Determine the [x, y] coordinate at the center of the cell enclosing the given text.  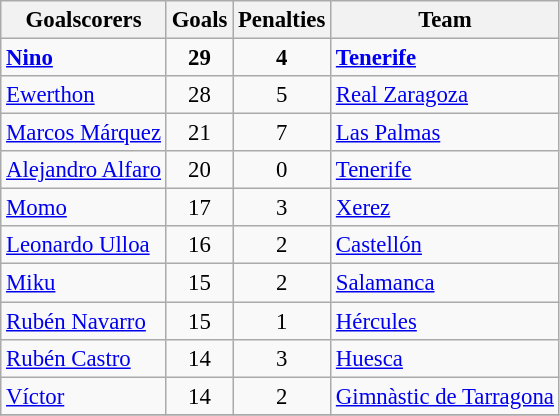
Víctor [84, 396]
Rubén Castro [84, 358]
Ewerthon [84, 95]
Xerez [446, 208]
4 [282, 58]
Huesca [446, 358]
Team [446, 20]
5 [282, 95]
Leonardo Ulloa [84, 245]
Salamanca [446, 283]
Momo [84, 208]
29 [199, 58]
Hércules [446, 321]
20 [199, 170]
Gimnàstic de Tarragona [446, 396]
28 [199, 95]
1 [282, 321]
Miku [84, 283]
0 [282, 170]
Castellón [446, 245]
16 [199, 245]
Goals [199, 20]
Marcos Márquez [84, 133]
21 [199, 133]
Las Palmas [446, 133]
17 [199, 208]
Real Zaragoza [446, 95]
Alejandro Alfaro [84, 170]
7 [282, 133]
Penalties [282, 20]
Goalscorers [84, 20]
Nino [84, 58]
Rubén Navarro [84, 321]
